Search for the cell housing the specified text and yield its [x, y] center coordinate. 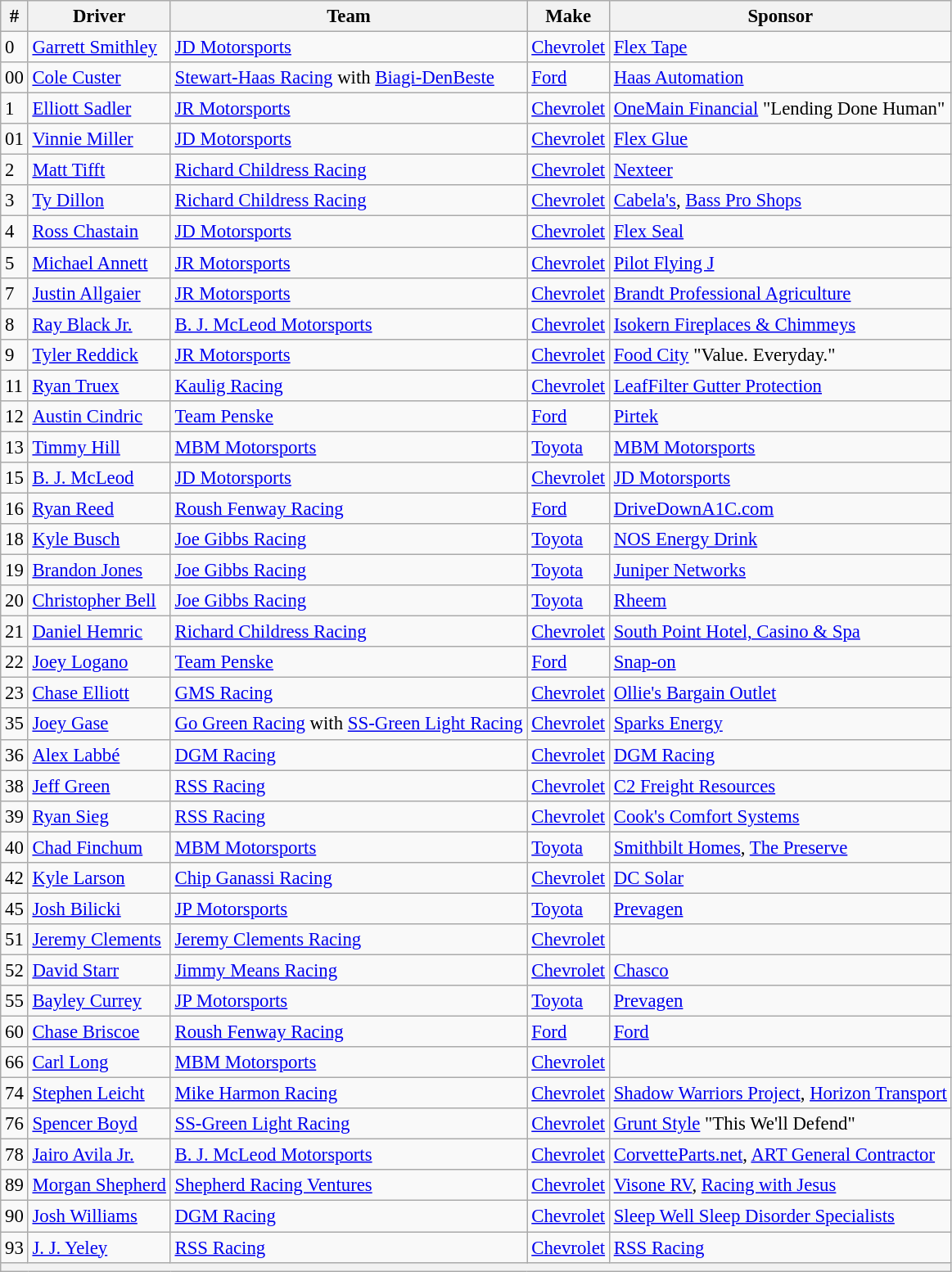
Garrett Smithley [99, 47]
NOS Energy Drink [780, 539]
Joey Logano [99, 662]
Carl Long [99, 1062]
Jeremy Clements [99, 940]
Austin Cindric [99, 417]
Brandt Professional Agriculture [780, 293]
Cabela's, Bass Pro Shops [780, 201]
22 [15, 662]
Ollie's Bargain Outlet [780, 693]
Cook's Comfort Systems [780, 816]
7 [15, 293]
Tyler Reddick [99, 354]
Chad Finchum [99, 847]
Flex Glue [780, 139]
20 [15, 601]
Stephen Leicht [99, 1094]
Elliott Sadler [99, 109]
Sleep Well Sleep Disorder Specialists [780, 1216]
Josh Bilicki [99, 909]
74 [15, 1094]
55 [15, 1001]
52 [15, 970]
David Starr [99, 970]
89 [15, 1186]
Haas Automation [780, 78]
Team [349, 16]
39 [15, 816]
Pilot Flying J [780, 263]
93 [15, 1247]
Chase Elliott [99, 693]
36 [15, 755]
9 [15, 354]
Pirtek [780, 417]
Ryan Truex [99, 386]
Mike Harmon Racing [349, 1094]
Jeff Green [99, 786]
18 [15, 539]
Nexteer [780, 170]
Chip Ganassi Racing [349, 878]
Ray Black Jr. [99, 324]
Shepherd Racing Ventures [349, 1186]
Go Green Racing with SS-Green Light Racing [349, 724]
19 [15, 571]
Ty Dillon [99, 201]
Timmy Hill [99, 447]
Sparks Energy [780, 724]
J. J. Yeley [99, 1247]
LeafFilter Gutter Protection [780, 386]
Cole Custer [99, 78]
Smithbilt Homes, The Preserve [780, 847]
Justin Allgaier [99, 293]
Flex Seal [780, 232]
Spencer Boyd [99, 1124]
78 [15, 1155]
12 [15, 417]
35 [15, 724]
38 [15, 786]
4 [15, 232]
76 [15, 1124]
Ryan Reed [99, 508]
42 [15, 878]
Kaulig Racing [349, 386]
Kyle Busch [99, 539]
Alex Labbé [99, 755]
Isokern Fireplaces & Chimmeys [780, 324]
Shadow Warriors Project, Horizon Transport [780, 1094]
Daniel Hemric [99, 632]
Bayley Currey [99, 1001]
21 [15, 632]
Driver [99, 16]
01 [15, 139]
Chasco [780, 970]
Rheem [780, 601]
Michael Annett [99, 263]
23 [15, 693]
Ross Chastain [99, 232]
Jimmy Means Racing [349, 970]
Make [568, 16]
Joey Gase [99, 724]
Ryan Sieg [99, 816]
Matt Tifft [99, 170]
15 [15, 478]
0 [15, 47]
90 [15, 1216]
Josh Williams [99, 1216]
Kyle Larson [99, 878]
Grunt Style "This We'll Defend" [780, 1124]
Morgan Shepherd [99, 1186]
Jeremy Clements Racing [349, 940]
13 [15, 447]
CorvetteParts.net, ART General Contractor [780, 1155]
Food City "Value. Everyday." [780, 354]
Visone RV, Racing with Jesus [780, 1186]
South Point Hotel, Casino & Spa [780, 632]
Jairo Avila Jr. [99, 1155]
2 [15, 170]
40 [15, 847]
11 [15, 386]
B. J. McLeod [99, 478]
Christopher Bell [99, 601]
00 [15, 78]
# [15, 16]
DC Solar [780, 878]
Brandon Jones [99, 571]
DriveDownA1C.com [780, 508]
8 [15, 324]
GMS Racing [349, 693]
SS-Green Light Racing [349, 1124]
Flex Tape [780, 47]
60 [15, 1032]
Vinnie Miller [99, 139]
C2 Freight Resources [780, 786]
66 [15, 1062]
Sponsor [780, 16]
OneMain Financial "Lending Done Human" [780, 109]
1 [15, 109]
Chase Briscoe [99, 1032]
45 [15, 909]
Snap-on [780, 662]
51 [15, 940]
Stewart-Haas Racing with Biagi-DenBeste [349, 78]
5 [15, 263]
16 [15, 508]
Juniper Networks [780, 571]
3 [15, 201]
